Scan for the cell matching the given text and deliver its (x, y) coordinate at center. 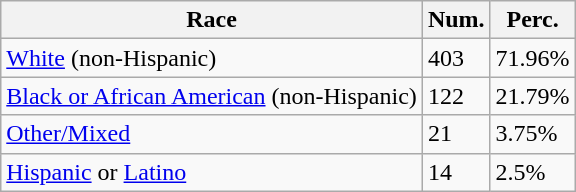
14 (456, 172)
White (non-Hispanic) (212, 58)
71.96% (532, 58)
3.75% (532, 134)
403 (456, 58)
Perc. (532, 20)
Num. (456, 20)
2.5% (532, 172)
Other/Mixed (212, 134)
Hispanic or Latino (212, 172)
Black or African American (non-Hispanic) (212, 96)
21.79% (532, 96)
Race (212, 20)
122 (456, 96)
21 (456, 134)
